From the cell containing the given text, extract its center point as (X, Y) coordinate. 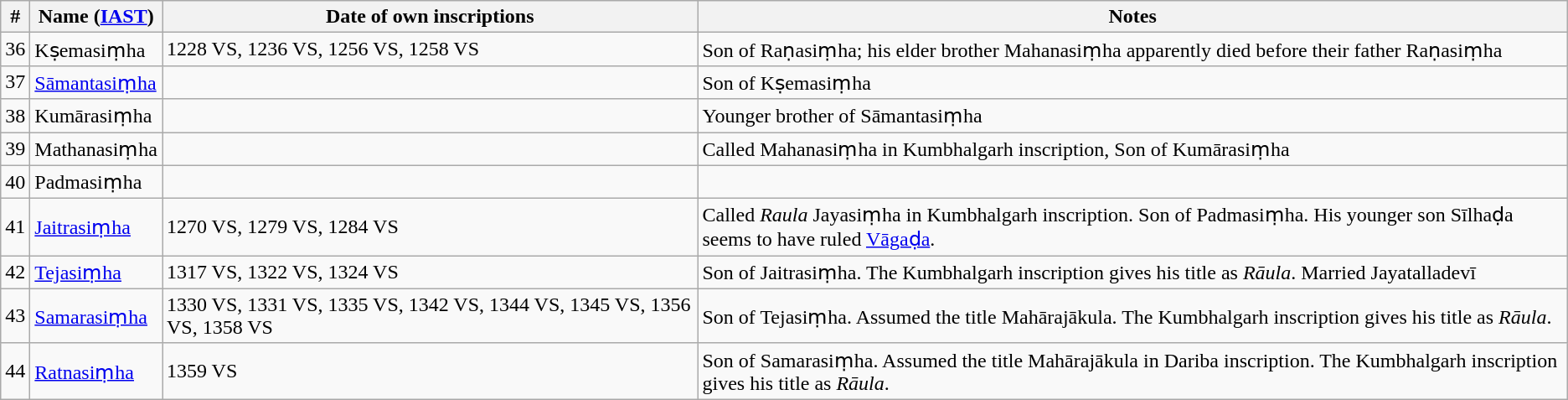
37 (15, 82)
Son of Jaitrasiṃha. The Kumbhalgarh inscription gives his title as Rāula. Married Jayatalladevī (1132, 273)
1228 VS, 1236 VS, 1256 VS, 1258 VS (431, 49)
Tejasiṃha (96, 273)
Mathanasiṃha (96, 149)
44 (15, 371)
1330 VS, 1331 VS, 1335 VS, 1342 VS, 1344 VS, 1345 VS, 1356 VS, 1358 VS (431, 315)
38 (15, 116)
# (15, 17)
Kumārasiṃha (96, 116)
Kṣemasiṃha (96, 49)
Son of Raṇasiṃha; his elder brother Mahanasiṃha apparently died before their father Raṇasiṃha (1132, 49)
42 (15, 273)
41 (15, 227)
Ratnasiṃha (96, 371)
36 (15, 49)
1270 VS, 1279 VS, 1284 VS (431, 227)
Notes (1132, 17)
43 (15, 315)
Called Raula Jayasiṃha in Kumbhalgarh inscription. Son of Padmasiṃha. His younger son Sīlhaḍa seems to have ruled Vāgaḍa. (1132, 227)
Samarasiṃha (96, 315)
40 (15, 182)
Sāmantasiṃha (96, 82)
Son of Samarasiṃha. Assumed the title Mahārajākula in Dariba inscription. The Kumbhalgarh inscription gives his title as Rāula. (1132, 371)
Son of Kṣemasiṃha (1132, 82)
Jaitrasiṃha (96, 227)
Son of Tejasiṃha. Assumed the title Mahārajākula. The Kumbhalgarh inscription gives his title as Rāula. (1132, 315)
Name (IAST) (96, 17)
Called Mahanasiṃha in Kumbhalgarh inscription, Son of Kumārasiṃha (1132, 149)
Date of own inscriptions (431, 17)
1359 VS (431, 371)
Padmasiṃha (96, 182)
1317 VS, 1322 VS, 1324 VS (431, 273)
Younger brother of Sāmantasiṃha (1132, 116)
39 (15, 149)
